Find where the given text appears and provide that cell's center as (x, y) coordinate. 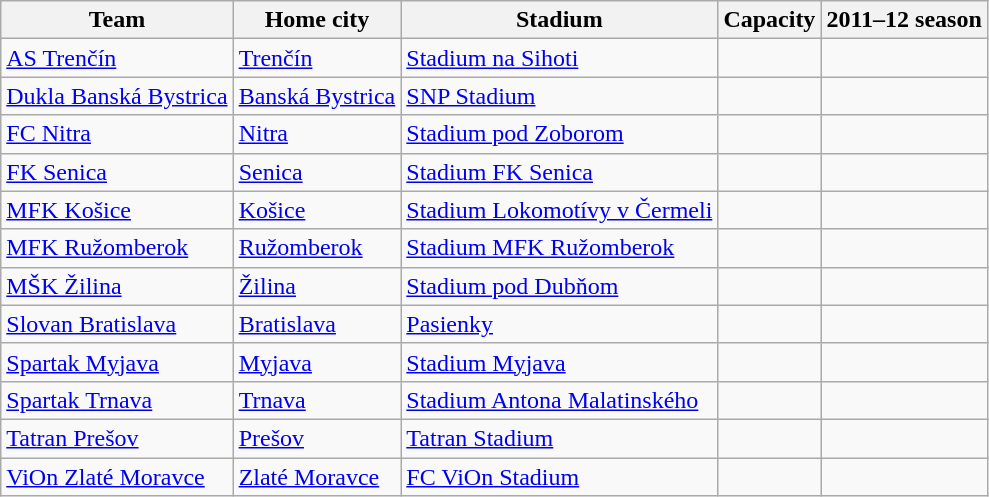
FC ViOn Stadium (560, 477)
Senica (317, 172)
Slovan Bratislava (117, 324)
Stadium MFK Ružomberok (560, 248)
FC Nitra (117, 134)
Stadium Lokomotívy v Čermeli (560, 210)
Pasienky (560, 324)
FK Senica (117, 172)
AS Trenčín (117, 58)
Team (117, 20)
Ružomberok (317, 248)
Žilina (317, 286)
Košice (317, 210)
2011–12 season (904, 20)
Home city (317, 20)
Stadium (560, 20)
Tatran Prešov (117, 438)
Stadium pod Dubňom (560, 286)
Stadium Myjava (560, 362)
MŠK Žilina (117, 286)
Banská Bystrica (317, 96)
MFK Ružomberok (117, 248)
ViOn Zlaté Moravce (117, 477)
SNP Stadium (560, 96)
Capacity (770, 20)
Bratislava (317, 324)
Myjava (317, 362)
Stadium Antona Malatinského (560, 400)
Dukla Banská Bystrica (117, 96)
Trenčín (317, 58)
Spartak Trnava (117, 400)
Spartak Myjava (117, 362)
Stadium pod Zoborom (560, 134)
Stadium FK Senica (560, 172)
Trnava (317, 400)
Zlaté Moravce (317, 477)
Nitra (317, 134)
MFK Košice (117, 210)
Prešov (317, 438)
Tatran Stadium (560, 438)
Stadium na Sihoti (560, 58)
